Extract the [X, Y] coordinate from the center of the cell holding the provided text.  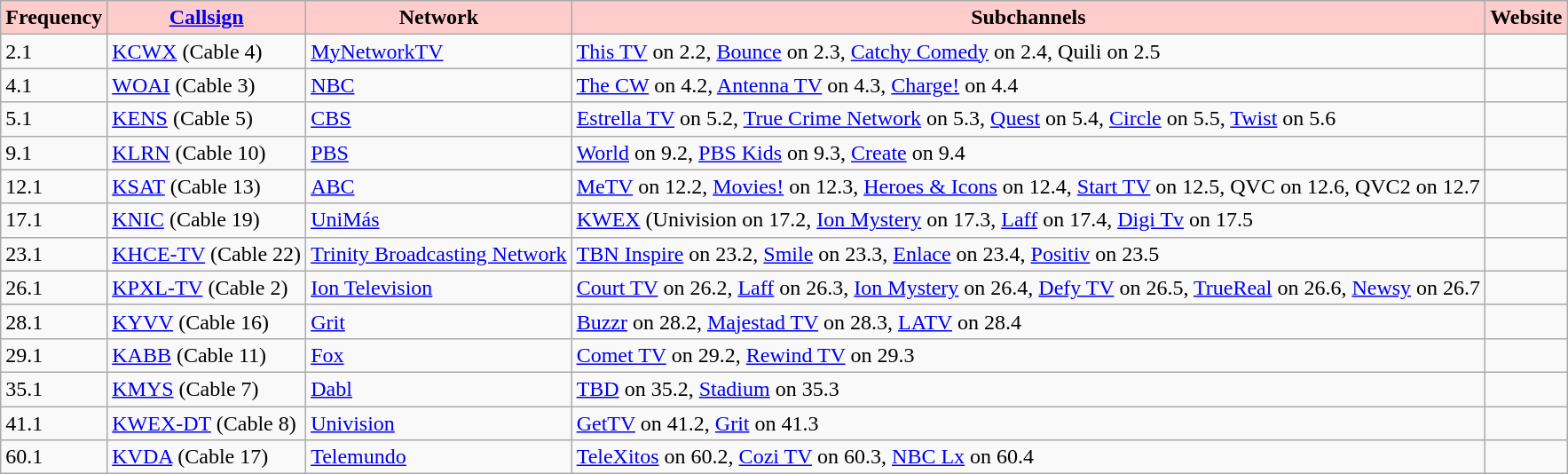
Grit [438, 321]
UniMás [438, 220]
KCWX (Cable 4) [207, 51]
KABB (Cable 11) [207, 355]
The CW on 4.2, Antenna TV on 4.3, Charge! on 4.4 [1028, 85]
PBS [438, 153]
2.1 [54, 51]
Comet TV on 29.2, Rewind TV on 29.3 [1028, 355]
Estrella TV on 5.2, True Crime Network on 5.3, Quest on 5.4, Circle on 5.5, Twist on 5.6 [1028, 119]
17.1 [54, 220]
GetTV on 41.2, Grit on 41.3 [1028, 423]
9.1 [54, 153]
KWEX-DT (Cable 8) [207, 423]
23.1 [54, 254]
KVDA (Cable 17) [207, 457]
WOAI (Cable 3) [207, 85]
29.1 [54, 355]
Buzzr on 28.2, Majestad TV on 28.3, LATV on 28.4 [1028, 321]
60.1 [54, 457]
NBC [438, 85]
KPXL-TV (Cable 2) [207, 288]
KNIC (Cable 19) [207, 220]
This TV on 2.2, Bounce on 2.3, Catchy Comedy on 2.4, Quili on 2.5 [1028, 51]
4.1 [54, 85]
MyNetworkTV [438, 51]
KSAT (Cable 13) [207, 186]
TBN Inspire on 23.2, Smile on 23.3, Enlace on 23.4, Positiv on 23.5 [1028, 254]
MeTV on 12.2, Movies! on 12.3, Heroes & Icons on 12.4, Start TV on 12.5, QVC on 12.6, QVC2 on 12.7 [1028, 186]
12.1 [54, 186]
Trinity Broadcasting Network [438, 254]
28.1 [54, 321]
Court TV on 26.2, Laff on 26.3, Ion Mystery on 26.4, Defy TV on 26.5, TrueReal on 26.6, Newsy on 26.7 [1028, 288]
Fox [438, 355]
TeleXitos on 60.2, Cozi TV on 60.3, NBC Lx on 60.4 [1028, 457]
KHCE-TV (Cable 22) [207, 254]
Callsign [207, 18]
Website [1526, 18]
Subchannels [1028, 18]
TBD on 35.2, Stadium on 35.3 [1028, 389]
41.1 [54, 423]
CBS [438, 119]
Dabl [438, 389]
Telemundo [438, 457]
Network [438, 18]
Frequency [54, 18]
ABC [438, 186]
35.1 [54, 389]
KENS (Cable 5) [207, 119]
26.1 [54, 288]
KLRN (Cable 10) [207, 153]
KMYS (Cable 7) [207, 389]
World on 9.2, PBS Kids on 9.3, Create on 9.4 [1028, 153]
KYVV (Cable 16) [207, 321]
5.1 [54, 119]
KWEX (Univision on 17.2, Ion Mystery on 17.3, Laff on 17.4, Digi Tv on 17.5 [1028, 220]
Univision [438, 423]
Ion Television [438, 288]
